Return the [x, y] coordinate for the center point of the cell that contains the specified text.  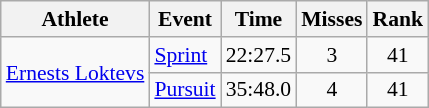
Pursuit [184, 90]
3 [332, 55]
Athlete [76, 19]
Time [258, 19]
Event [184, 19]
4 [332, 90]
Misses [332, 19]
Rank [398, 19]
Sprint [184, 55]
35:48.0 [258, 90]
Ernests Loktevs [76, 72]
22:27.5 [258, 55]
